Find where the given text appears and provide that cell's center as (x, y) coordinate. 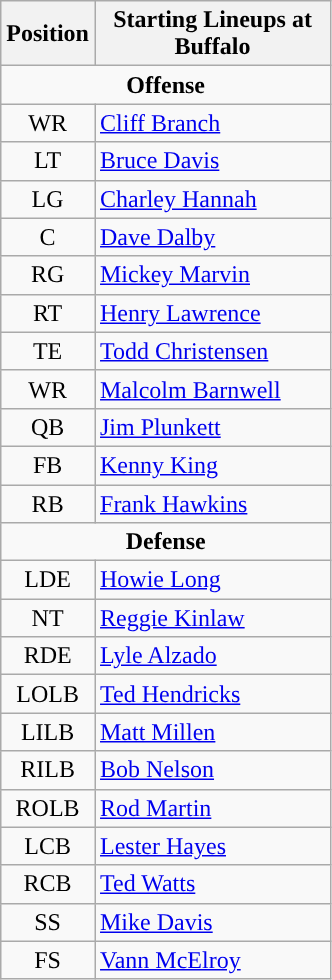
Defense (166, 542)
ROLB (48, 808)
Todd Christensen (212, 351)
NT (48, 618)
Kenny King (212, 465)
Mickey Marvin (212, 275)
RT (48, 313)
RILB (48, 770)
Bruce Davis (212, 161)
Starting Lineups at Buffalo (212, 34)
Henry Lawrence (212, 313)
Lyle Alzado (212, 656)
RG (48, 275)
TE (48, 351)
Matt Millen (212, 732)
Rod Martin (212, 808)
SS (48, 922)
Frank Hawkins (212, 503)
Offense (166, 85)
Ted Watts (212, 884)
Cliff Branch (212, 123)
QB (48, 427)
Ted Hendricks (212, 694)
Bob Nelson (212, 770)
Charley Hannah (212, 199)
Dave Dalby (212, 237)
Position (48, 34)
Malcolm Barnwell (212, 389)
Reggie Kinlaw (212, 618)
LG (48, 199)
Howie Long (212, 580)
Lester Hayes (212, 846)
C (48, 237)
FB (48, 465)
LT (48, 161)
LILB (48, 732)
RCB (48, 884)
Vann McElroy (212, 960)
LOLB (48, 694)
FS (48, 960)
Jim Plunkett (212, 427)
RDE (48, 656)
LCB (48, 846)
LDE (48, 580)
RB (48, 503)
Mike Davis (212, 922)
